Pinpoint the cell where the given text exists, returning its (X, Y) midpoint coordinate. 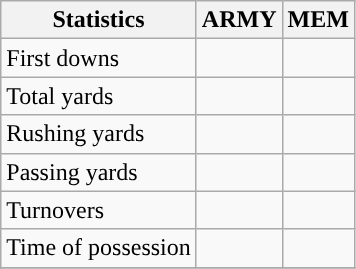
Turnovers (99, 210)
Total yards (99, 96)
Time of possession (99, 248)
First downs (99, 58)
Rushing yards (99, 134)
Passing yards (99, 172)
MEM (318, 20)
Statistics (99, 20)
ARMY (239, 20)
